Pinpoint the cell where the given text exists, returning its [X, Y] midpoint coordinate. 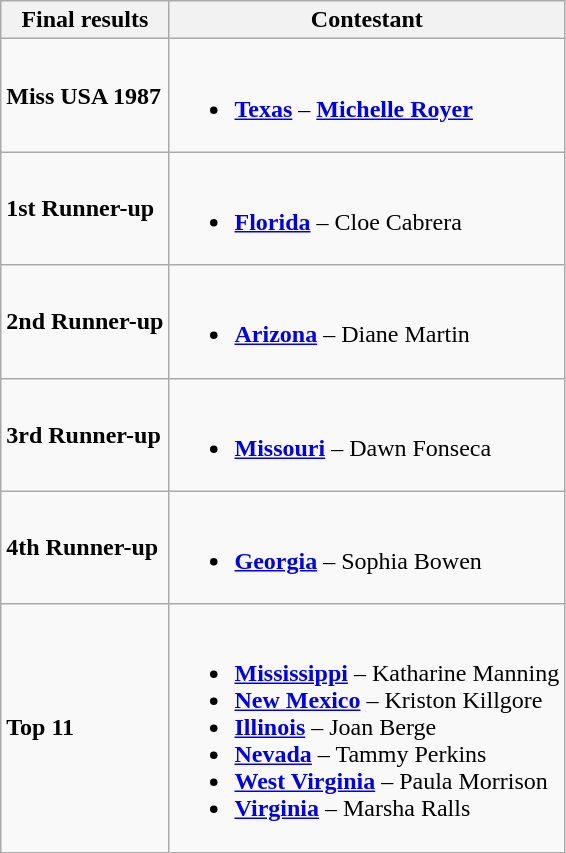
Florida – Cloe Cabrera [367, 208]
1st Runner-up [85, 208]
Georgia – Sophia Bowen [367, 548]
Final results [85, 20]
4th Runner-up [85, 548]
3rd Runner-up [85, 434]
Miss USA 1987 [85, 96]
Top 11 [85, 728]
Arizona – Diane Martin [367, 322]
Missouri – Dawn Fonseca [367, 434]
Contestant [367, 20]
Texas – Michelle Royer [367, 96]
2nd Runner-up [85, 322]
